Detect which cell encompasses the target text, then output its (X, Y) center coordinate. 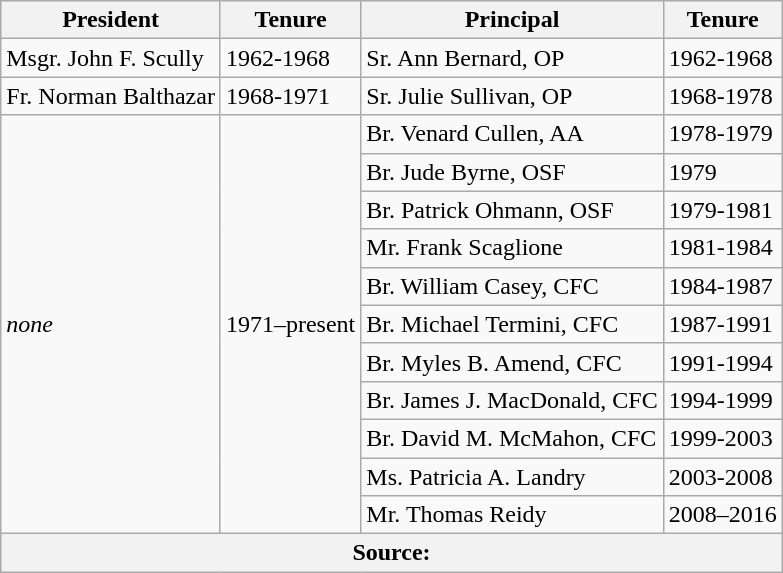
Br. Venard Cullen, AA (512, 134)
Principal (512, 20)
Source: (392, 553)
Mr. Frank Scaglione (512, 248)
2003-2008 (722, 477)
1991-1994 (722, 362)
none (111, 324)
1994-1999 (722, 400)
1999-2003 (722, 438)
1979 (722, 172)
2008–2016 (722, 515)
Br. David M. McMahon, CFC (512, 438)
1978-1979 (722, 134)
1971–present (290, 324)
Sr. Ann Bernard, OP (512, 58)
1968-1971 (290, 96)
1984-1987 (722, 286)
Br. Myles B. Amend, CFC (512, 362)
1981-1984 (722, 248)
Br. Michael Termini, CFC (512, 324)
1968-1978 (722, 96)
Msgr. John F. Scully (111, 58)
Ms. Patricia A. Landry (512, 477)
President (111, 20)
Fr. Norman Balthazar (111, 96)
Sr. Julie Sullivan, OP (512, 96)
Br. Jude Byrne, OSF (512, 172)
Br. Patrick Ohmann, OSF (512, 210)
1987-1991 (722, 324)
Br. William Casey, CFC (512, 286)
Mr. Thomas Reidy (512, 515)
Br. James J. MacDonald, CFC (512, 400)
1979-1981 (722, 210)
